Locate the cell with the specified text and output its (X, Y) center coordinate. 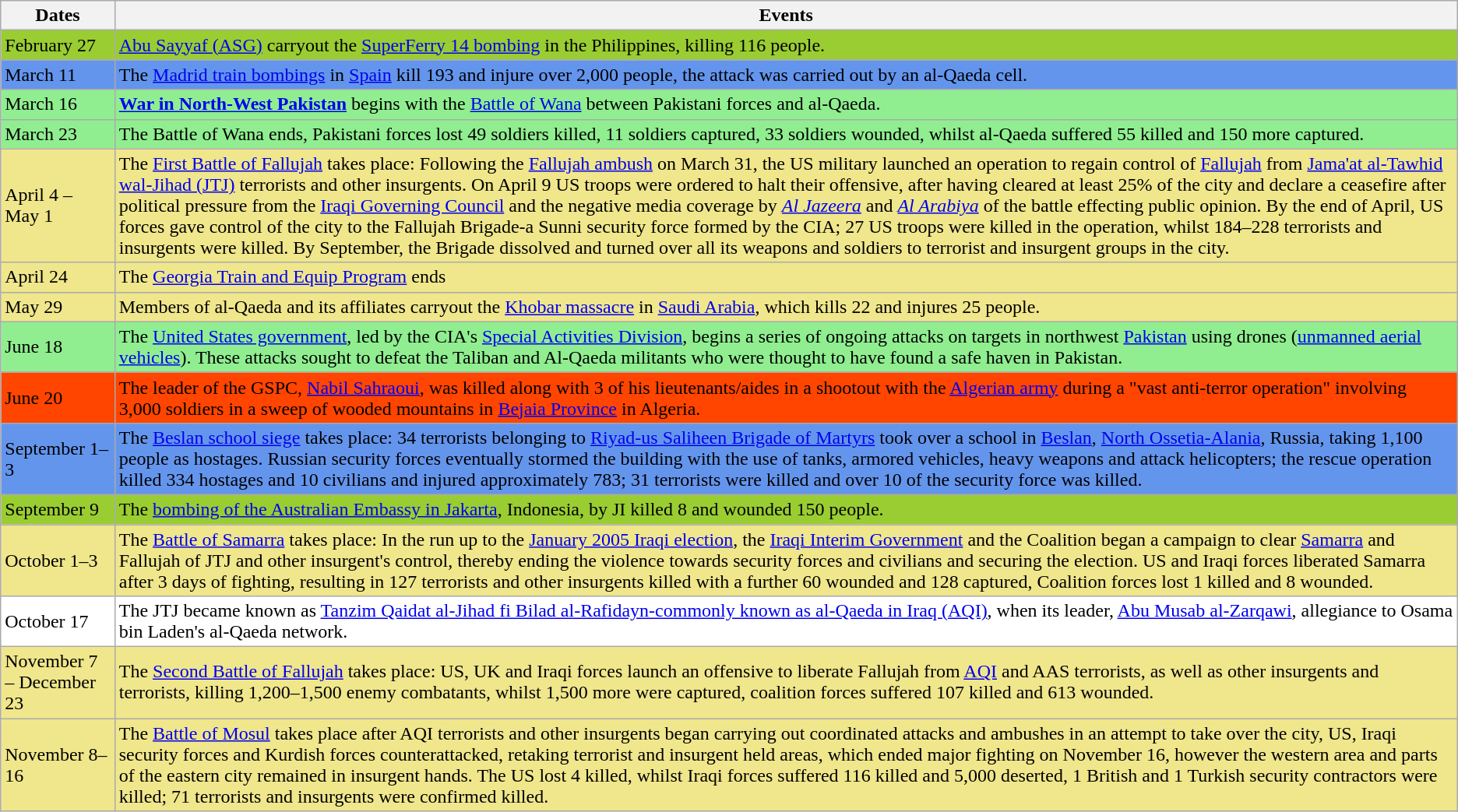
February 27 (58, 45)
War in North-West Pakistan begins with the Battle of Wana between Pakistani forces and al-Qaeda. (786, 104)
April 4 – May 1 (58, 206)
March 23 (58, 134)
March 11 (58, 75)
Events (786, 16)
November 7 – December 23 (58, 683)
September 9 (58, 509)
October 17 (58, 621)
The bombing of the Australian Embassy in Jakarta, Indonesia, by JI killed 8 and wounded 150 people. (786, 509)
Dates (58, 16)
November 8–16 (58, 765)
The Georgia Train and Equip Program ends (786, 277)
March 16 (58, 104)
April 24 (58, 277)
September 1–3 (58, 459)
Members of al-Qaeda and its affiliates carryout the Khobar massacre in Saudi Arabia, which kills 22 and injures 25 people. (786, 307)
The Madrid train bombings in Spain kill 193 and injure over 2,000 people, the attack was carried out by an al-Qaeda cell. (786, 75)
Abu Sayyaf (ASG) carryout the SuperFerry 14 bombing in the Philippines, killing 116 people. (786, 45)
June 18 (58, 347)
May 29 (58, 307)
October 1–3 (58, 561)
June 20 (58, 397)
